Provide the [x, y] coordinate of the cell's center where the given text is located.  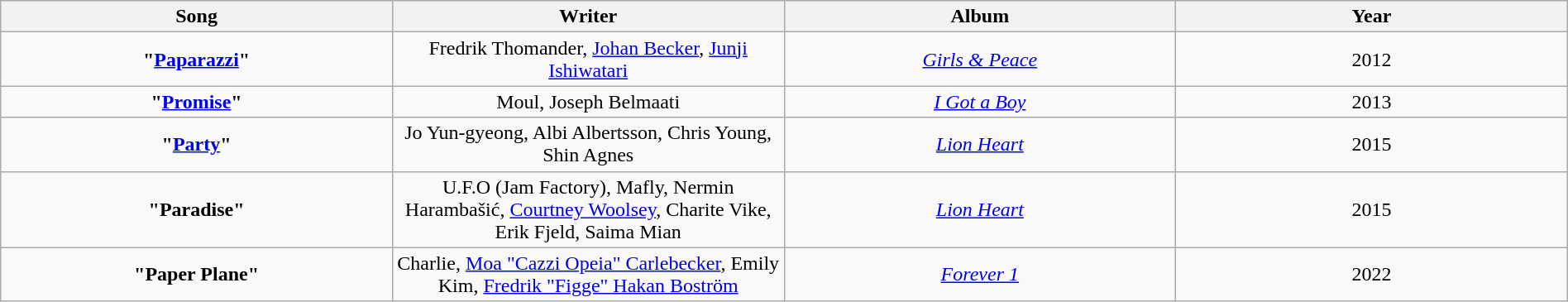
Charlie, Moa "Cazzi Opeia" Carlebecker, Emily Kim, Fredrik "Figge" Hakan Boström [588, 275]
"Paper Plane" [197, 275]
I Got a Boy [980, 102]
Jo Yun-gyeong, Albi Albertsson, Chris Young, Shin Agnes [588, 144]
Girls & Peace [980, 60]
Writer [588, 17]
Year [1372, 17]
Album [980, 17]
"Paradise" [197, 209]
"Paparazzi" [197, 60]
"Promise" [197, 102]
Fredrik Thomander, Johan Becker, Junji Ishiwatari [588, 60]
2022 [1372, 275]
Moul, Joseph Belmaati [588, 102]
2012 [1372, 60]
Forever 1 [980, 275]
Song [197, 17]
2013 [1372, 102]
U.F.O (Jam Factory), Mafly, Nermin Harambašić, Courtney Woolsey, Charite Vike, Erik Fjeld, Saima Mian [588, 209]
"Party" [197, 144]
